Search for the cell housing the specified text and yield its [x, y] center coordinate. 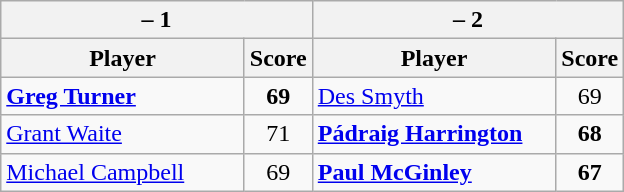
Pádraig Harrington [434, 134]
Des Smyth [434, 96]
– 1 [157, 20]
71 [278, 134]
Greg Turner [123, 96]
Paul McGinley [434, 172]
68 [590, 134]
Grant Waite [123, 134]
– 2 [468, 20]
Michael Campbell [123, 172]
67 [590, 172]
